Find where the given text appears and provide that cell's center as (x, y) coordinate. 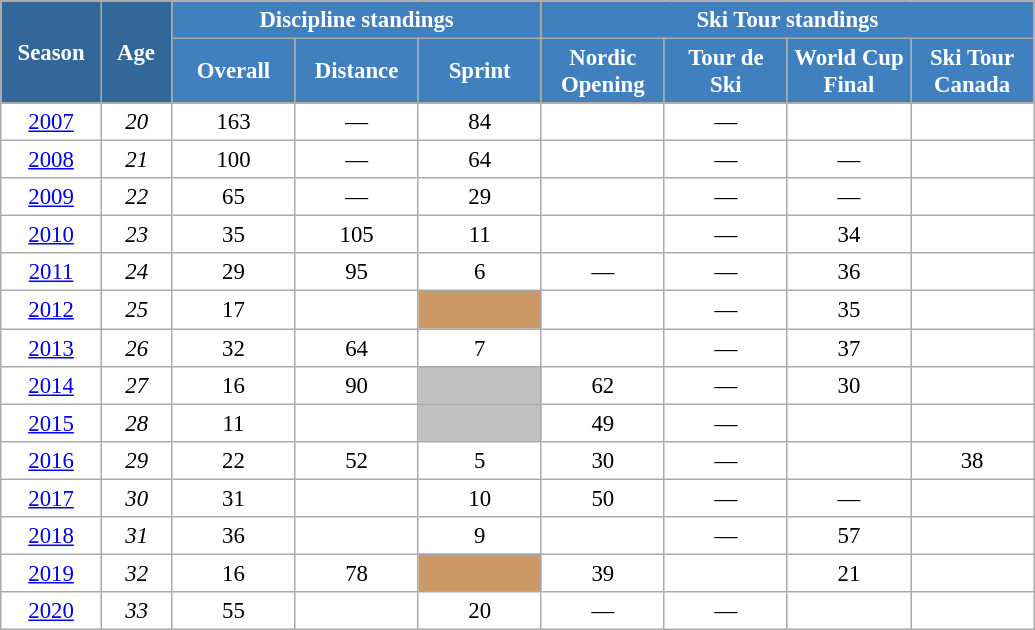
33 (136, 611)
95 (356, 273)
49 (602, 423)
50 (602, 498)
26 (136, 348)
105 (356, 235)
100 (234, 160)
NordicOpening (602, 72)
Ski Tour standings (787, 20)
65 (234, 197)
90 (356, 385)
17 (234, 310)
6 (480, 273)
55 (234, 611)
Discipline standings (356, 20)
78 (356, 573)
2017 (52, 498)
2011 (52, 273)
57 (848, 536)
27 (136, 385)
Sprint (480, 72)
24 (136, 273)
2008 (52, 160)
2019 (52, 573)
5 (480, 460)
34 (848, 235)
9 (480, 536)
Season (52, 52)
2013 (52, 348)
37 (848, 348)
Overall (234, 72)
62 (602, 385)
163 (234, 122)
Distance (356, 72)
7 (480, 348)
2010 (52, 235)
28 (136, 423)
2014 (52, 385)
84 (480, 122)
World CupFinal (848, 72)
Ski TourCanada (972, 72)
Age (136, 52)
2015 (52, 423)
52 (356, 460)
39 (602, 573)
23 (136, 235)
38 (972, 460)
2007 (52, 122)
2018 (52, 536)
10 (480, 498)
25 (136, 310)
2012 (52, 310)
2016 (52, 460)
Tour deSki (726, 72)
2009 (52, 197)
2020 (52, 611)
